Output the (x, y) coordinate of the center of the cell containing the given text.  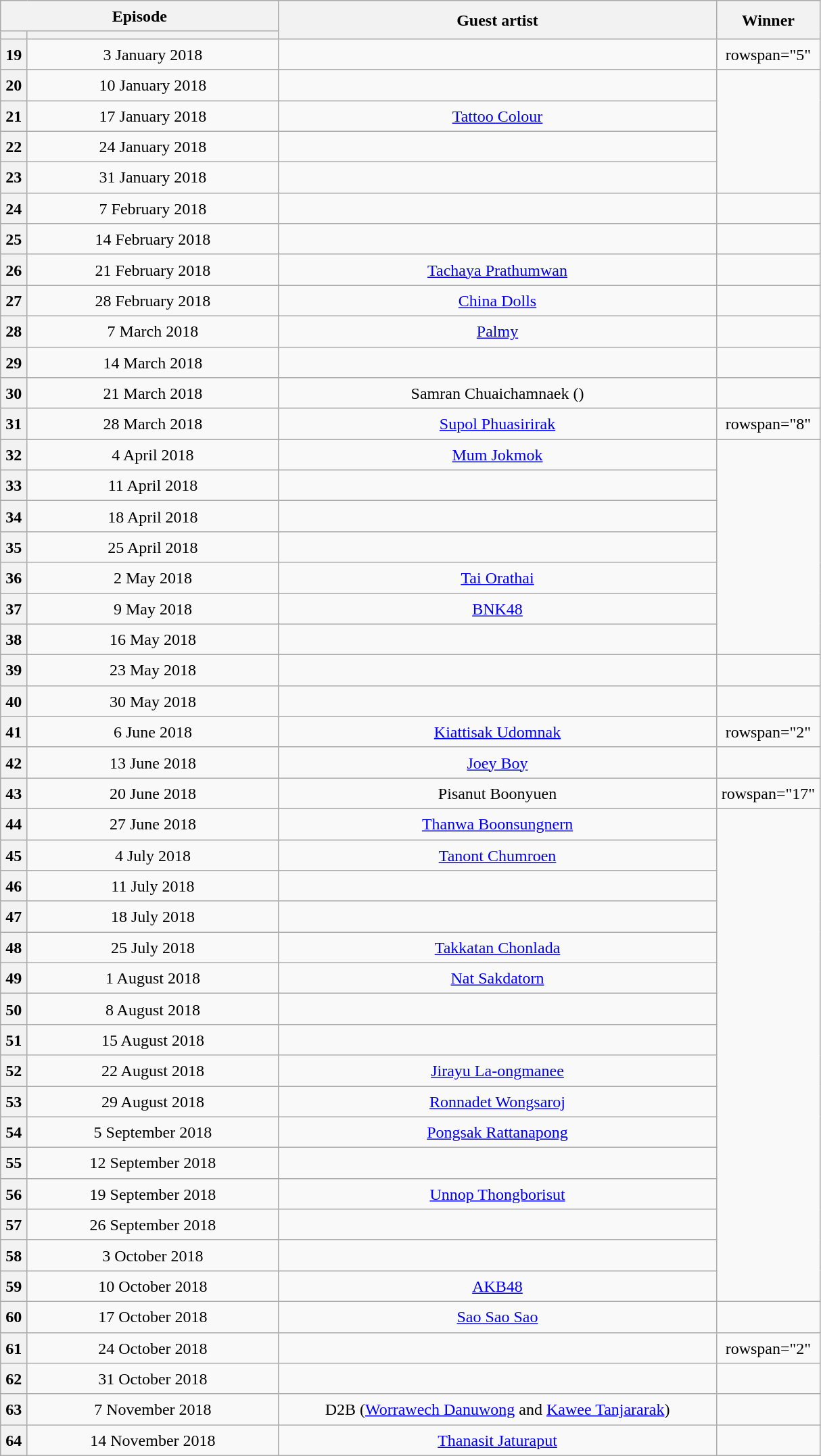
China Dolls (498, 301)
14 March 2018 (153, 362)
3 October 2018 (153, 1255)
Kiattisak Udomnak (498, 732)
60 (14, 1317)
Jirayu La-ongmanee (498, 1071)
50 (14, 1009)
10 January 2018 (153, 85)
17 January 2018 (153, 116)
49 (14, 978)
29 (14, 362)
40 (14, 701)
37 (14, 609)
10 October 2018 (153, 1286)
BNK48 (498, 609)
28 March 2018 (153, 424)
32 (14, 455)
15 August 2018 (153, 1040)
Pongsak Rattanapong (498, 1132)
63 (14, 1409)
46 (14, 886)
Tanont Chumroen (498, 855)
4 July 2018 (153, 855)
Nat Sakdatorn (498, 978)
rowspan="5" (768, 54)
16 May 2018 (153, 639)
17 October 2018 (153, 1317)
20 June 2018 (153, 794)
rowspan="8" (768, 424)
61 (14, 1348)
48 (14, 948)
44 (14, 824)
Tai Orathai (498, 578)
Pisanut Boonyuen (498, 794)
47 (14, 917)
11 April 2018 (153, 485)
27 (14, 301)
21 (14, 116)
Thanasit Jaturaput (498, 1440)
20 (14, 85)
58 (14, 1255)
25 (14, 239)
Tachaya Prathumwan (498, 270)
22 (14, 147)
31 (14, 424)
Tattoo Colour (498, 116)
24 October 2018 (153, 1348)
42 (14, 762)
62 (14, 1379)
30 (14, 393)
4 April 2018 (153, 455)
43 (14, 794)
AKB48 (498, 1286)
33 (14, 485)
6 June 2018 (153, 732)
Samran Chuaichamnaek () (498, 393)
Sao Sao Sao (498, 1317)
23 (14, 178)
25 July 2018 (153, 948)
55 (14, 1163)
5 September 2018 (153, 1132)
26 September 2018 (153, 1225)
Joey Boy (498, 762)
Ronnadet Wongsaroj (498, 1101)
24 January 2018 (153, 147)
7 February 2018 (153, 208)
28 February 2018 (153, 301)
rowspan="17" (768, 794)
53 (14, 1101)
36 (14, 578)
21 March 2018 (153, 393)
18 July 2018 (153, 917)
57 (14, 1225)
Palmy (498, 331)
Takkatan Chonlada (498, 948)
27 June 2018 (153, 824)
19 (14, 54)
Mum Jokmok (498, 455)
24 (14, 208)
34 (14, 516)
14 November 2018 (153, 1440)
31 January 2018 (153, 178)
12 September 2018 (153, 1163)
31 October 2018 (153, 1379)
2 May 2018 (153, 578)
Unnop Thongborisut (498, 1194)
38 (14, 639)
22 August 2018 (153, 1071)
26 (14, 270)
21 February 2018 (153, 270)
64 (14, 1440)
29 August 2018 (153, 1101)
45 (14, 855)
11 July 2018 (153, 886)
D2B (Worrawech Danuwong and Kawee Tanjararak) (498, 1409)
Supol Phuasirirak (498, 424)
28 (14, 331)
Thanwa Boonsungnern (498, 824)
54 (14, 1132)
1 August 2018 (153, 978)
7 March 2018 (153, 331)
59 (14, 1286)
41 (14, 732)
56 (14, 1194)
25 April 2018 (153, 547)
7 November 2018 (153, 1409)
19 September 2018 (153, 1194)
Winner (768, 20)
23 May 2018 (153, 671)
9 May 2018 (153, 609)
35 (14, 547)
Guest artist (498, 20)
18 April 2018 (153, 516)
8 August 2018 (153, 1009)
Episode (139, 16)
52 (14, 1071)
51 (14, 1040)
14 February 2018 (153, 239)
3 January 2018 (153, 54)
13 June 2018 (153, 762)
30 May 2018 (153, 701)
39 (14, 671)
